Locate the cell with the specified text and output its [X, Y] center coordinate. 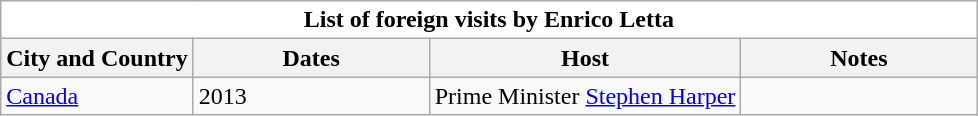
Canada [97, 96]
City and Country [97, 58]
Prime Minister Stephen Harper [585, 96]
Host [585, 58]
Dates [311, 58]
2013 [311, 96]
List of foreign visits by Enrico Letta [489, 20]
Notes [859, 58]
